Identify which cell holds the provided text, then report its (X, Y) central coordinate. 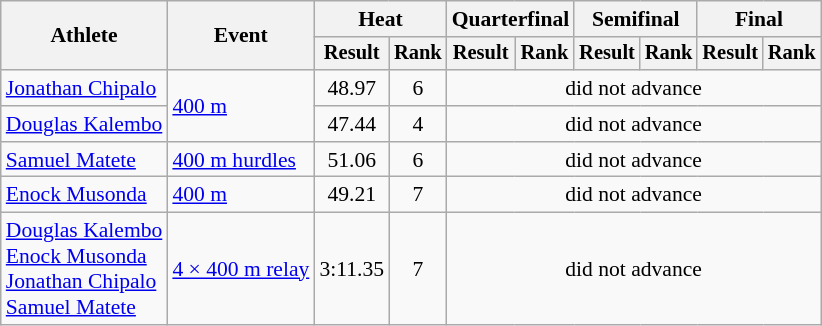
Enock Musonda (84, 195)
Jonathan Chipalo (84, 88)
Event (240, 36)
Final (758, 19)
51.06 (352, 160)
4 (418, 124)
Douglas KalemboEnock MusondaJonathan ChipaloSamuel Matete (84, 269)
Semifinal (636, 19)
4 × 400 m relay (240, 269)
49.21 (352, 195)
Douglas Kalembo (84, 124)
Athlete (84, 36)
Heat (380, 19)
48.97 (352, 88)
47.44 (352, 124)
Samuel Matete (84, 160)
3:11.35 (352, 269)
400 m hurdles (240, 160)
Quarterfinal (511, 19)
